Extract the (x, y) coordinate from the center of the cell holding the provided text.  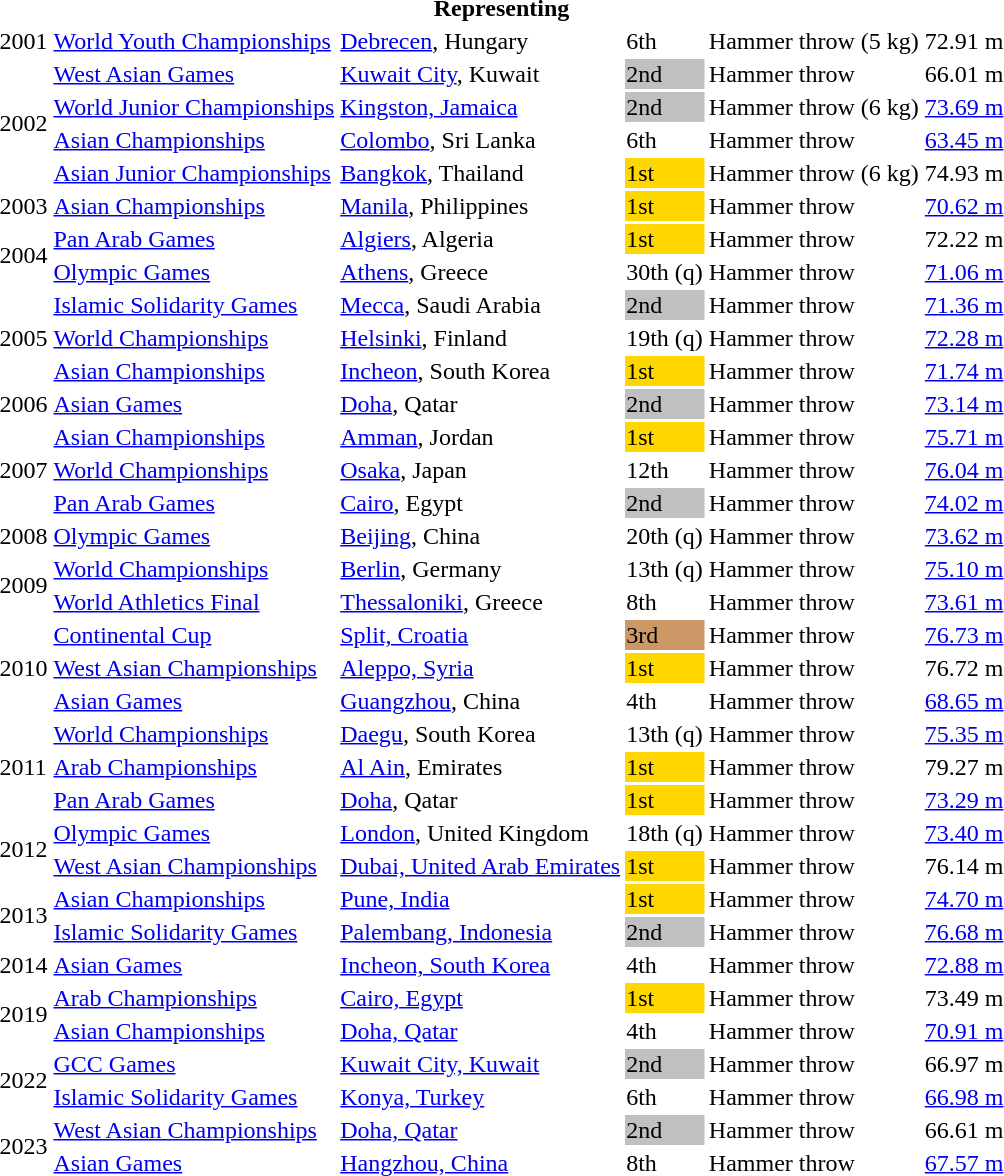
Beijing, China (480, 536)
8th (665, 602)
Osaka, Japan (480, 470)
Daegu, South Korea (480, 734)
Konya, Turkey (480, 1097)
Amman, Jordan (480, 437)
Palembang, Indonesia (480, 932)
Debrecen, Hungary (480, 41)
Guangzhou, China (480, 701)
Thessaloniki, Greece (480, 602)
30th (q) (665, 272)
18th (q) (665, 833)
3rd (665, 635)
London, United Kingdom (480, 833)
19th (q) (665, 338)
Dubai, United Arab Emirates (480, 866)
West Asian Games (194, 74)
Split, Croatia (480, 635)
Manila, Philippines (480, 206)
Pune, India (480, 899)
World Youth Championships (194, 41)
Asian Junior Championships (194, 173)
Kingston, Jamaica (480, 107)
12th (665, 470)
Bangkok, Thailand (480, 173)
GCC Games (194, 1064)
Berlin, Germany (480, 569)
Algiers, Algeria (480, 239)
Hammer throw (5 kg) (814, 41)
Aleppo, Syria (480, 668)
World Junior Championships (194, 107)
20th (q) (665, 536)
Al Ain, Emirates (480, 767)
Helsinki, Finland (480, 338)
Colombo, Sri Lanka (480, 140)
World Athletics Final (194, 602)
Mecca, Saudi Arabia (480, 305)
Athens, Greece (480, 272)
Continental Cup (194, 635)
